Search for the cell housing the specified text and yield its (x, y) center coordinate. 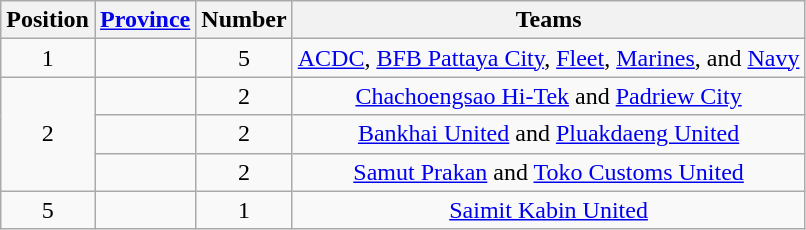
Saimit Kabin United (548, 210)
Province (144, 20)
Position (48, 20)
ACDC, BFB Pattaya City, Fleet, Marines, and Navy (548, 58)
Samut Prakan and Toko Customs United (548, 172)
Chachoengsao Hi-Tek and Padriew City (548, 96)
Number (244, 20)
Teams (548, 20)
Bankhai United and Pluakdaeng United (548, 134)
